For the text-containing cell, return its midpoint in (x, y) coordinate format. 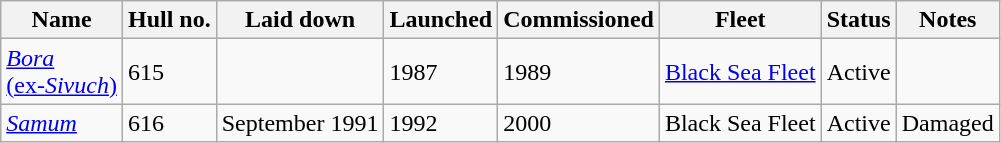
1989 (579, 72)
Name (62, 20)
1987 (441, 72)
Samum (62, 123)
Fleet (740, 20)
September 1991 (300, 123)
Commissioned (579, 20)
Bora(ex-Sivuch) (62, 72)
Notes (948, 20)
Launched (441, 20)
2000 (579, 123)
Status (858, 20)
Laid down (300, 20)
Hull no. (169, 20)
Damaged (948, 123)
616 (169, 123)
1992 (441, 123)
615 (169, 72)
